Capture the cell that displays the provided text and extract its (x, y) central coordinate. 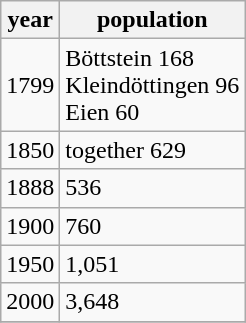
1799 (30, 85)
together 629 (152, 150)
1900 (30, 226)
2000 (30, 302)
3,648 (152, 302)
760 (152, 226)
1850 (30, 150)
Böttstein 168Kleindöttingen 96 Eien 60 (152, 85)
536 (152, 188)
1888 (30, 188)
population (152, 20)
year (30, 20)
1,051 (152, 264)
1950 (30, 264)
